Extract the [x, y] coordinate from the center of the cell holding the provided text.  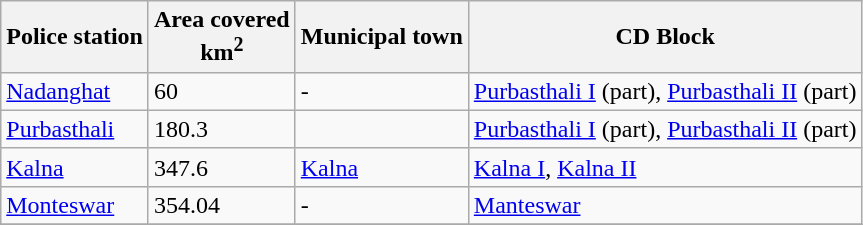
Police station [75, 37]
Nadanghat [75, 91]
Area coveredkm2 [222, 37]
Purbasthali [75, 129]
Monteswar [75, 205]
354.04 [222, 205]
180.3 [222, 129]
347.6 [222, 167]
Kalna I, Kalna II [665, 167]
CD Block [665, 37]
Municipal town [382, 37]
60 [222, 91]
Manteswar [665, 205]
